Find where the given text appears and provide that cell's center as (X, Y) coordinate. 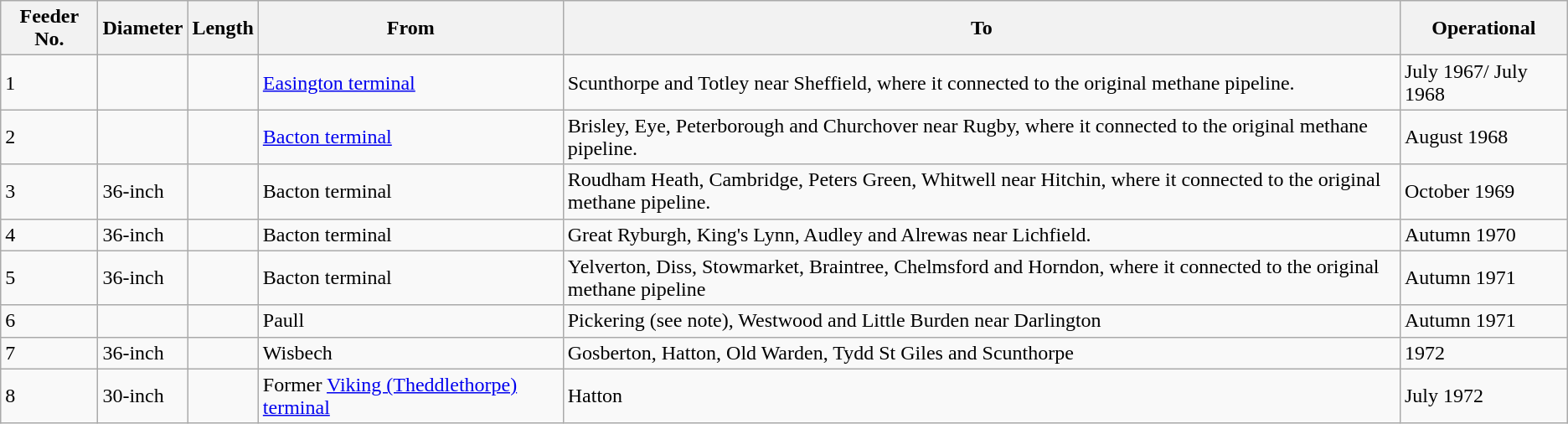
Diameter (142, 28)
2 (49, 137)
Pickering (see note), Westwood and Little Burden near Darlington (982, 321)
Easington terminal (410, 82)
July 1972 (1483, 396)
Wisbech (410, 353)
1 (49, 82)
30-inch (142, 396)
Yelverton, Diss, Stowmarket, Braintree, Chelmsford and Horndon, where it connected to the original methane pipeline (982, 278)
From (410, 28)
Feeder No. (49, 28)
Autumn 1970 (1483, 235)
5 (49, 278)
Operational (1483, 28)
Great Ryburgh, King's Lynn, Audley and Alrewas near Lichfield. (982, 235)
August 1968 (1483, 137)
Gosberton, Hatton, Old Warden, Tydd St Giles and Scunthorpe (982, 353)
3 (49, 191)
1972 (1483, 353)
Roudham Heath, Cambridge, Peters Green, Whitwell near Hitchin, where it connected to the original methane pipeline. (982, 191)
Length (223, 28)
Brisley, Eye, Peterborough and Churchover near Rugby, where it connected to the original methane pipeline. (982, 137)
To (982, 28)
6 (49, 321)
July 1967/ July 1968 (1483, 82)
Scunthorpe and Totley near Sheffield, where it connected to the original methane pipeline. (982, 82)
4 (49, 235)
7 (49, 353)
8 (49, 396)
Hatton (982, 396)
October 1969 (1483, 191)
Former Viking (Theddlethorpe) terminal (410, 396)
Paull (410, 321)
